Identify which cell holds the provided text, then report its (x, y) central coordinate. 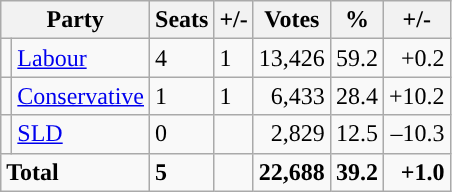
6,433 (292, 96)
Conservative (81, 96)
Party (76, 20)
4 (182, 58)
+0.2 (416, 58)
28.4 (356, 96)
Votes (292, 20)
+1.0 (416, 172)
2,829 (292, 134)
13,426 (292, 58)
39.2 (356, 172)
Labour (81, 58)
SLD (81, 134)
0 (182, 134)
+10.2 (416, 96)
Seats (182, 20)
12.5 (356, 134)
5 (182, 172)
% (356, 20)
Total (76, 172)
59.2 (356, 58)
–10.3 (416, 134)
22,688 (292, 172)
